Detect which cell encompasses the target text, then output its [X, Y] center coordinate. 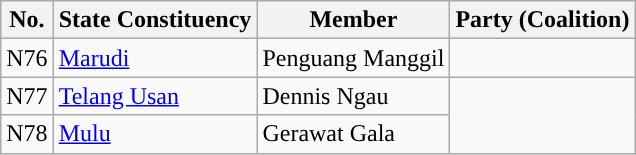
Penguang Manggil [354, 58]
N76 [27, 58]
Telang Usan [155, 96]
Party (Coalition) [542, 20]
Gerawat Gala [354, 134]
State Constituency [155, 20]
N78 [27, 134]
N77 [27, 96]
Dennis Ngau [354, 96]
Mulu [155, 134]
No. [27, 20]
Member [354, 20]
Marudi [155, 58]
